For the text-containing cell, return its midpoint in (x, y) coordinate format. 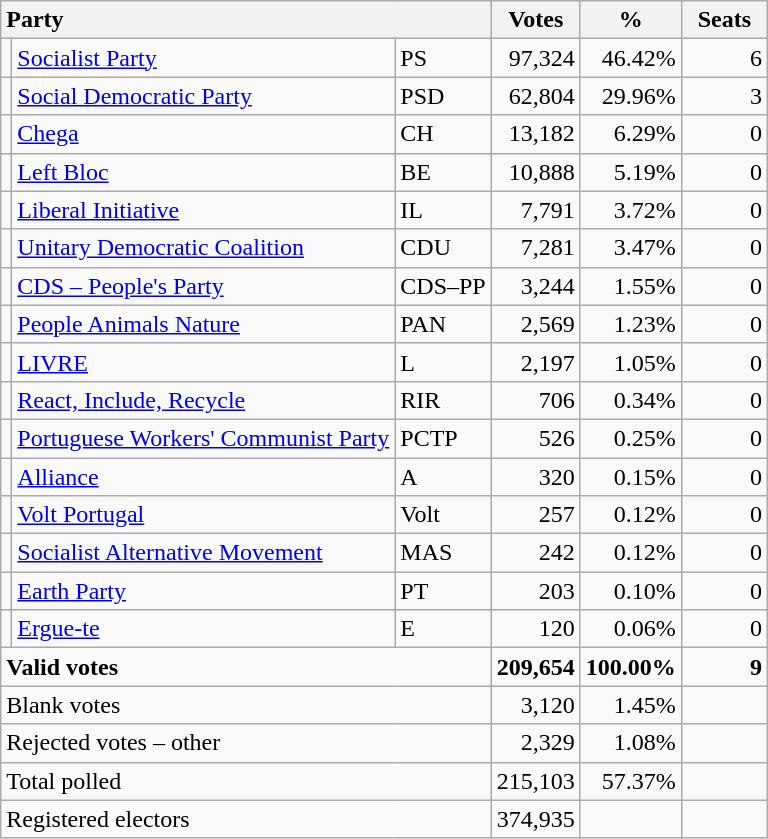
A (443, 477)
Socialist Alternative Movement (204, 553)
PT (443, 591)
LIVRE (204, 362)
Unitary Democratic Coalition (204, 248)
1.45% (630, 705)
2,569 (536, 324)
Portuguese Workers' Communist Party (204, 438)
706 (536, 400)
46.42% (630, 58)
PAN (443, 324)
CDS–PP (443, 286)
6 (724, 58)
Seats (724, 20)
242 (536, 553)
0.34% (630, 400)
2,329 (536, 743)
209,654 (536, 667)
0.25% (630, 438)
Rejected votes – other (246, 743)
0.10% (630, 591)
Ergue-te (204, 629)
374,935 (536, 819)
97,324 (536, 58)
2,197 (536, 362)
BE (443, 172)
CDS – People's Party (204, 286)
9 (724, 667)
Earth Party (204, 591)
PSD (443, 96)
IL (443, 210)
L (443, 362)
Left Bloc (204, 172)
Volt (443, 515)
Registered electors (246, 819)
257 (536, 515)
120 (536, 629)
Total polled (246, 781)
0.15% (630, 477)
3 (724, 96)
React, Include, Recycle (204, 400)
RIR (443, 400)
E (443, 629)
0.06% (630, 629)
Valid votes (246, 667)
10,888 (536, 172)
7,791 (536, 210)
3,244 (536, 286)
3.72% (630, 210)
Alliance (204, 477)
100.00% (630, 667)
29.96% (630, 96)
CH (443, 134)
Votes (536, 20)
Volt Portugal (204, 515)
3.47% (630, 248)
Blank votes (246, 705)
320 (536, 477)
Liberal Initiative (204, 210)
1.05% (630, 362)
MAS (443, 553)
3,120 (536, 705)
PCTP (443, 438)
PS (443, 58)
526 (536, 438)
13,182 (536, 134)
1.55% (630, 286)
Social Democratic Party (204, 96)
7,281 (536, 248)
Chega (204, 134)
62,804 (536, 96)
% (630, 20)
Socialist Party (204, 58)
1.08% (630, 743)
Party (246, 20)
6.29% (630, 134)
People Animals Nature (204, 324)
57.37% (630, 781)
CDU (443, 248)
215,103 (536, 781)
1.23% (630, 324)
203 (536, 591)
5.19% (630, 172)
